For the text-containing cell, return its midpoint in (x, y) coordinate format. 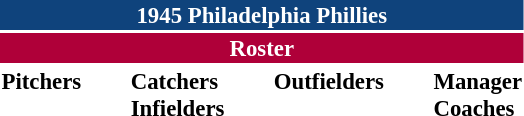
Roster (262, 48)
1945 Philadelphia Phillies (262, 15)
